For the text-containing cell, return its midpoint in (x, y) coordinate format. 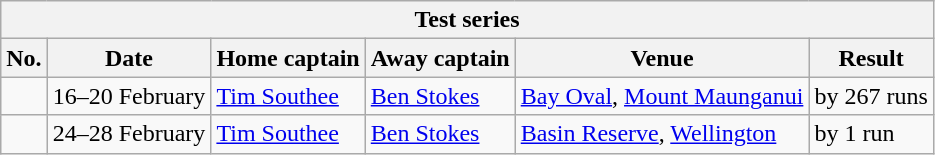
by 267 runs (871, 96)
24–28 February (129, 134)
Venue (662, 58)
Basin Reserve, Wellington (662, 134)
Result (871, 58)
Test series (468, 20)
No. (24, 58)
Bay Oval, Mount Maunganui (662, 96)
Away captain (440, 58)
Date (129, 58)
Home captain (288, 58)
16–20 February (129, 96)
by 1 run (871, 134)
